Pinpoint the cell where the given text exists, returning its [X, Y] midpoint coordinate. 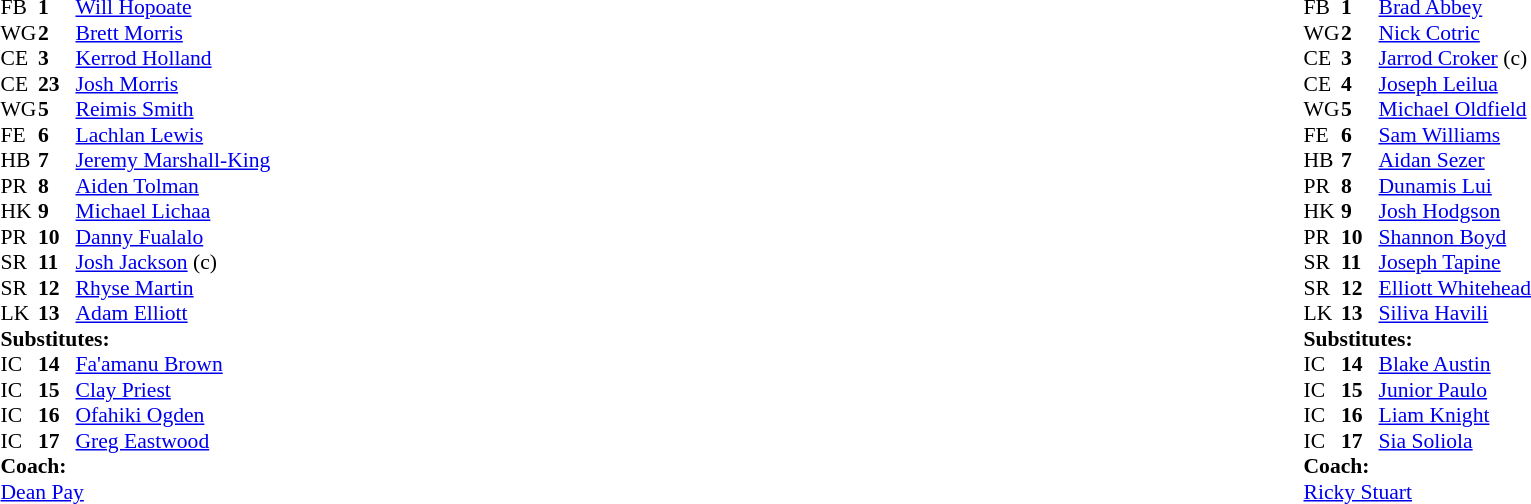
Joseph Leilua [1455, 84]
Jeremy Marshall-King [174, 161]
Josh Hodgson [1455, 211]
Adam Elliott [174, 313]
Dunamis Lui [1455, 186]
Kerrod Holland [174, 59]
Jarrod Croker (c) [1455, 59]
Clay Priest [174, 390]
Sam Williams [1455, 135]
Ofahiki Ogden [174, 415]
Blake Austin [1455, 365]
Josh Morris [174, 84]
Nick Cotric [1455, 33]
Shannon Boyd [1455, 237]
Brett Morris [174, 33]
Reimis Smith [174, 109]
Michael Lichaa [174, 211]
Lachlan Lewis [174, 135]
23 [57, 84]
Michael Oldfield [1455, 109]
4 [1360, 84]
Danny Fualalo [174, 237]
Greg Eastwood [174, 441]
Joseph Tapine [1455, 263]
Josh Jackson (c) [174, 263]
Liam Knight [1455, 415]
Rhyse Martin [174, 288]
Aidan Sezer [1455, 161]
Fa'amanu Brown [174, 365]
Sia Soliola [1455, 441]
Aiden Tolman [174, 186]
Junior Paulo [1455, 390]
Siliva Havili [1455, 313]
Elliott Whitehead [1455, 288]
